From the cell containing the given text, extract its center point as (x, y) coordinate. 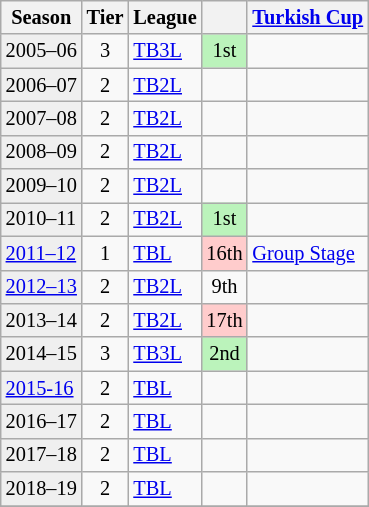
2016–17 (42, 421)
9th (225, 287)
2014–15 (42, 354)
2013–14 (42, 320)
Turkish Cup (308, 17)
2015-16 (42, 388)
2017–18 (42, 455)
2009–10 (42, 186)
2011–12 (42, 253)
16th (225, 253)
2nd (225, 354)
2012–13 (42, 287)
Season (42, 17)
2006–07 (42, 85)
1 (106, 253)
Tier (106, 17)
League (164, 17)
17th (225, 320)
2010–11 (42, 219)
2007–08 (42, 118)
2008–09 (42, 152)
Group Stage (308, 253)
2005–06 (42, 51)
2018–19 (42, 489)
